Output the [X, Y] coordinate of the center of the cell containing the given text.  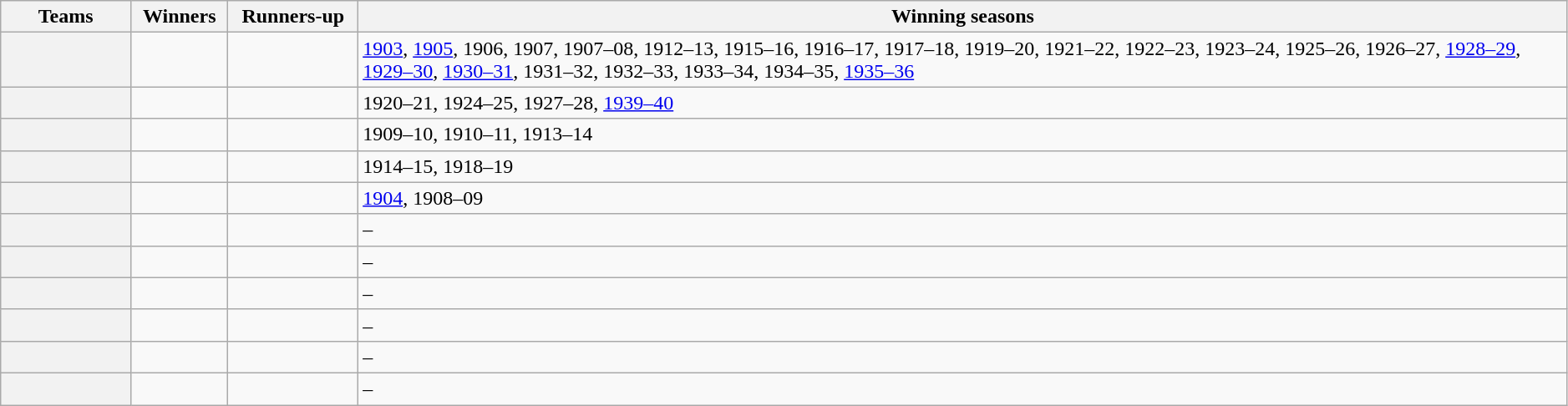
1914–15, 1918–19 [963, 166]
Winners [180, 17]
Teams [66, 17]
1904, 1908–09 [963, 198]
1920–21, 1924–25, 1927–28, 1939–40 [963, 103]
1909–10, 1910–11, 1913–14 [963, 134]
Winning seasons [963, 17]
Runners-up [293, 17]
